Detect which cell encompasses the target text, then output its (X, Y) center coordinate. 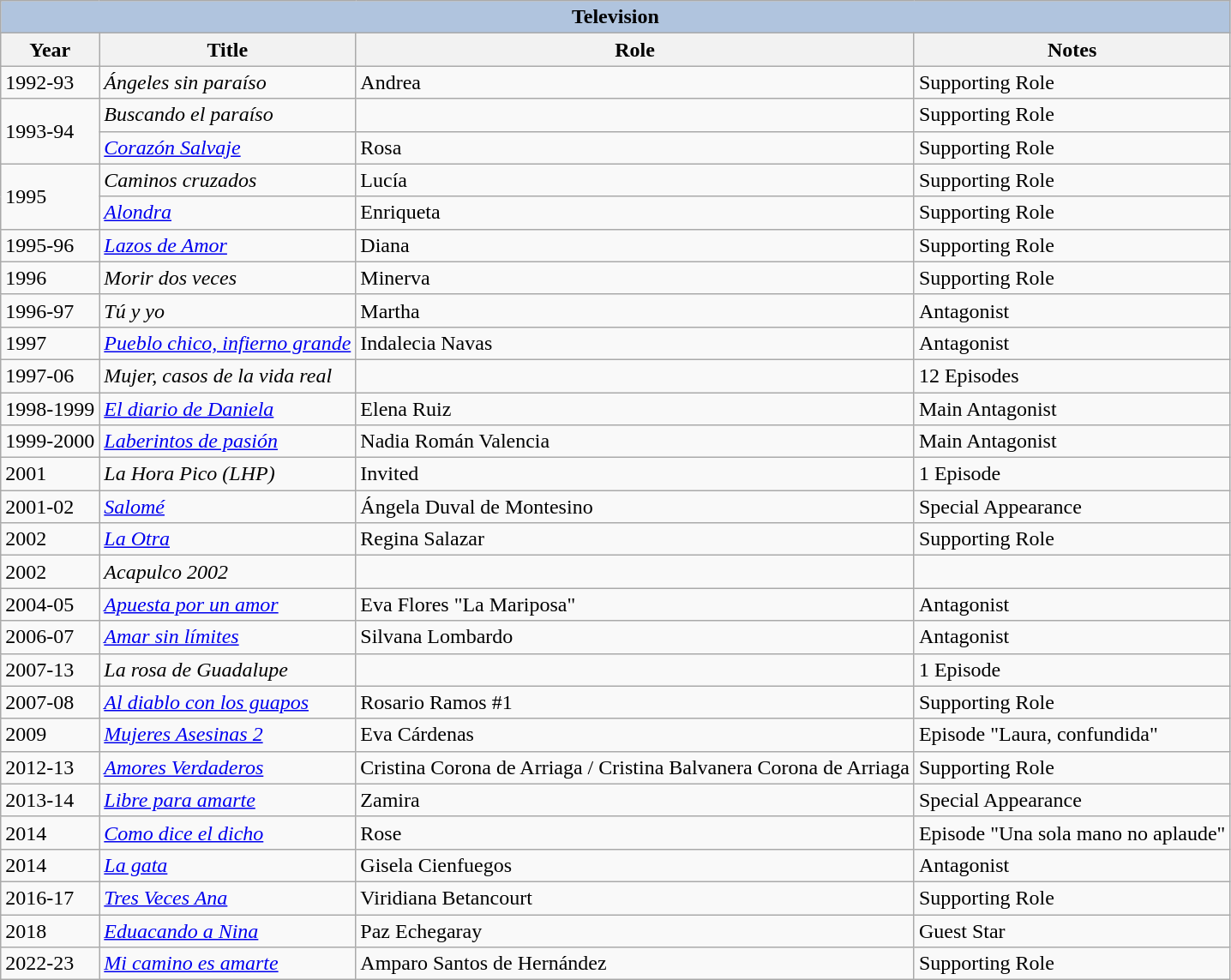
Regina Salazar (635, 539)
Pueblo chico, infierno grande (228, 343)
Cristina Corona de Arriaga / Cristina Balvanera Corona de Arriaga (635, 767)
Amar sin límites (228, 637)
La rosa de Guadalupe (228, 670)
2004-05 (50, 604)
Eva Flores "La Mariposa" (635, 604)
Notes (1072, 50)
Rose (635, 833)
Gisela Cienfuegos (635, 865)
Andrea (635, 82)
Diana (635, 245)
La Otra (228, 539)
Libre para amarte (228, 800)
1993-94 (50, 131)
Ángela Duval de Montesino (635, 507)
1995-96 (50, 245)
La gata (228, 865)
Morir dos veces (228, 278)
Lucía (635, 180)
2009 (50, 735)
1996-97 (50, 310)
Apuesta por un amor (228, 604)
12 Episodes (1072, 376)
Minerva (635, 278)
La Hora Pico (LHP) (228, 474)
Indalecia Navas (635, 343)
Eva Cárdenas (635, 735)
Amores Verdaderos (228, 767)
Caminos cruzados (228, 180)
Laberintos de pasión (228, 442)
Invited (635, 474)
2007-13 (50, 670)
Acapulco 2002 (228, 572)
1999-2000 (50, 442)
Al diablo con los guapos (228, 702)
Elena Ruiz (635, 409)
Nadia Román Valencia (635, 442)
Paz Echegaray (635, 930)
Title (228, 50)
2001-02 (50, 507)
2013-14 (50, 800)
El diario de Daniela (228, 409)
Tres Veces Ana (228, 898)
Amparo Santos de Hernández (635, 964)
1992-93 (50, 82)
1998-1999 (50, 409)
Martha (635, 310)
Year (50, 50)
2016-17 (50, 898)
2018 (50, 930)
2006-07 (50, 637)
Guest Star (1072, 930)
Role (635, 50)
Corazón Salvaje (228, 147)
Silvana Lombardo (635, 637)
Mujeres Asesinas 2 (228, 735)
Mi camino es amarte (228, 964)
Eduacando a Nina (228, 930)
Buscando el paraíso (228, 115)
Rosa (635, 147)
1997-06 (50, 376)
2012-13 (50, 767)
Television (615, 17)
Como dice el dicho (228, 833)
1996 (50, 278)
1997 (50, 343)
Alondra (228, 213)
Lazos de Amor (228, 245)
1995 (50, 196)
Enriqueta (635, 213)
2001 (50, 474)
2022-23 (50, 964)
Viridiana Betancourt (635, 898)
Episode "Laura, confundida" (1072, 735)
Rosario Ramos #1 (635, 702)
Ángeles sin paraíso (228, 82)
Episode "Una sola mano no aplaude" (1072, 833)
Salomé (228, 507)
Mujer, casos de la vida real (228, 376)
2007-08 (50, 702)
Zamira (635, 800)
Tú y yo (228, 310)
